Determine the (x, y) coordinate at the center of the cell enclosing the given text.  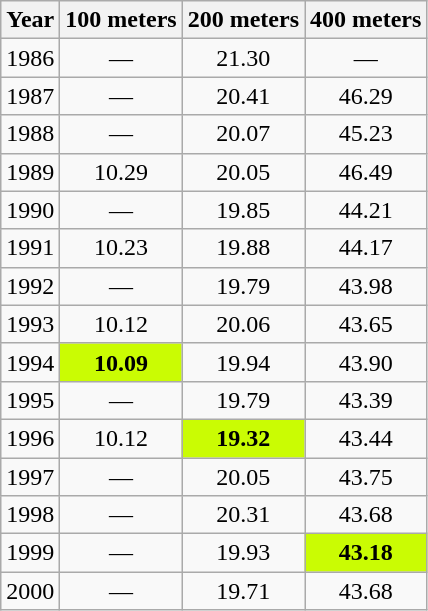
20.07 (243, 134)
1990 (30, 210)
1999 (30, 553)
21.30 (243, 58)
1988 (30, 134)
43.18 (365, 553)
44.21 (365, 210)
19.94 (243, 362)
1991 (30, 248)
1986 (30, 58)
43.98 (365, 286)
46.29 (365, 96)
45.23 (365, 134)
100 meters (121, 20)
1989 (30, 172)
43.75 (365, 477)
Year (30, 20)
10.23 (121, 248)
10.29 (121, 172)
200 meters (243, 20)
1993 (30, 324)
400 meters (365, 20)
19.85 (243, 210)
44.17 (365, 248)
1992 (30, 286)
2000 (30, 591)
1998 (30, 515)
46.49 (365, 172)
20.31 (243, 515)
1994 (30, 362)
19.88 (243, 248)
19.93 (243, 553)
1997 (30, 477)
19.71 (243, 591)
1996 (30, 438)
20.06 (243, 324)
1987 (30, 96)
1995 (30, 400)
10.09 (121, 362)
20.41 (243, 96)
43.90 (365, 362)
43.65 (365, 324)
43.44 (365, 438)
43.39 (365, 400)
19.32 (243, 438)
